Determine the (x, y) coordinate at the center of the cell enclosing the given text.  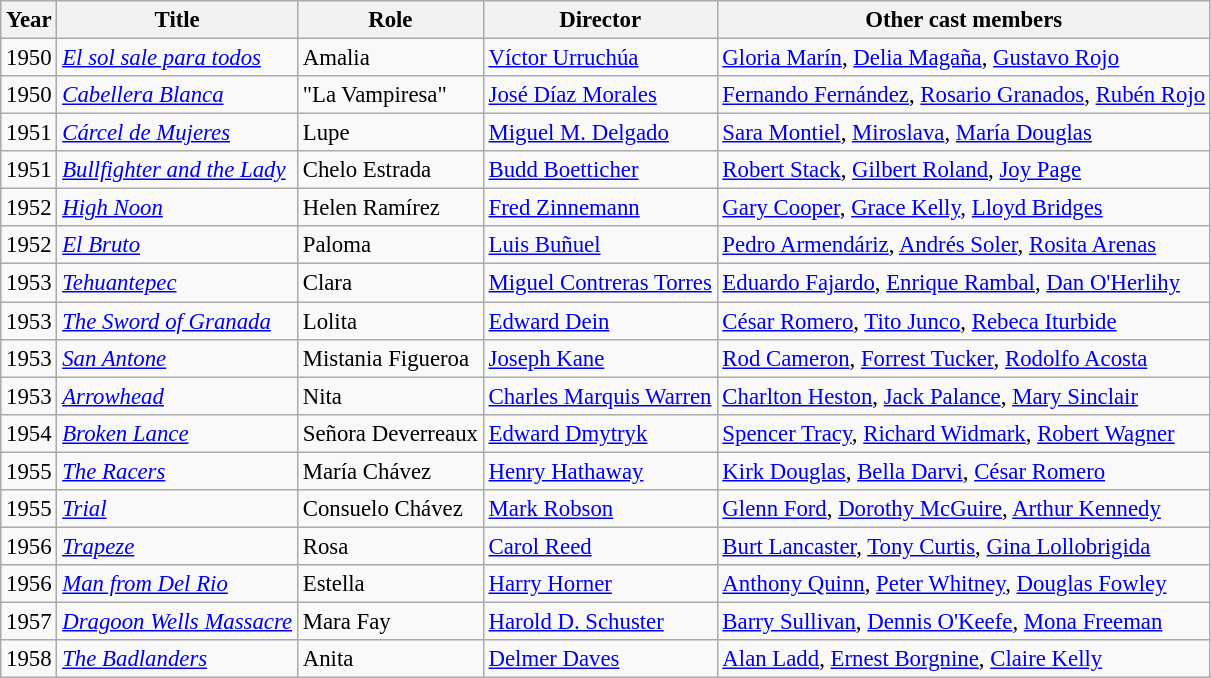
Man from Del Rio (178, 584)
The Sword of Granada (178, 321)
Joseph Kane (600, 358)
Lupe (390, 133)
Sara Montiel, Miroslava, María Douglas (964, 133)
San Antone (178, 358)
Víctor Urruchúa (600, 58)
Barry Sullivan, Dennis O'Keefe, Mona Freeman (964, 621)
Glenn Ford, Dorothy McGuire, Arthur Kennedy (964, 509)
Rosa (390, 546)
Mara Fay (390, 621)
Nita (390, 396)
Consuelo Chávez (390, 509)
Broken Lance (178, 433)
Trapeze (178, 546)
Miguel Contreras Torres (600, 283)
Robert Stack, Gilbert Roland, Joy Page (964, 170)
Bullfighter and the Lady (178, 170)
María Chávez (390, 471)
Budd Boetticher (600, 170)
Fernando Fernández, Rosario Granados, Rubén Rojo (964, 95)
Mistania Figueroa (390, 358)
Trial (178, 509)
Dragoon Wells Massacre (178, 621)
Eduardo Fajardo, Enrique Rambal, Dan O'Herlihy (964, 283)
Helen Ramírez (390, 208)
Harold D. Schuster (600, 621)
Estella (390, 584)
Director (600, 20)
Other cast members (964, 20)
"La Vampiresa" (390, 95)
The Racers (178, 471)
Tehuantepec (178, 283)
Burt Lancaster, Tony Curtis, Gina Lollobrigida (964, 546)
Gloria Marín, Delia Magaña, Gustavo Rojo (964, 58)
Year (29, 20)
Title (178, 20)
Edward Dein (600, 321)
Fred Zinnemann (600, 208)
Carol Reed (600, 546)
1954 (29, 433)
Señora Deverreaux (390, 433)
Gary Cooper, Grace Kelly, Lloyd Bridges (964, 208)
Role (390, 20)
1957 (29, 621)
Cárcel de Mujeres (178, 133)
Charlton Heston, Jack Palance, Mary Sinclair (964, 396)
Anthony Quinn, Peter Whitney, Douglas Fowley (964, 584)
El Bruto (178, 245)
Paloma (390, 245)
Luis Buñuel (600, 245)
High Noon (178, 208)
Delmer Daves (600, 659)
José Díaz Morales (600, 95)
Edward Dmytryk (600, 433)
Kirk Douglas, Bella Darvi, César Romero (964, 471)
Amalia (390, 58)
Charles Marquis Warren (600, 396)
Anita (390, 659)
Pedro Armendáriz, Andrés Soler, Rosita Arenas (964, 245)
Miguel M. Delgado (600, 133)
César Romero, Tito Junco, Rebeca Iturbide (964, 321)
Clara (390, 283)
Rod Cameron, Forrest Tucker, Rodolfo Acosta (964, 358)
Cabellera Blanca (178, 95)
Chelo Estrada (390, 170)
Arrowhead (178, 396)
Henry Hathaway (600, 471)
Spencer Tracy, Richard Widmark, Robert Wagner (964, 433)
Mark Robson (600, 509)
Harry Horner (600, 584)
Lolita (390, 321)
El sol sale para todos (178, 58)
The Badlanders (178, 659)
1958 (29, 659)
Alan Ladd, Ernest Borgnine, Claire Kelly (964, 659)
